From the cell containing the given text, extract its center point as (x, y) coordinate. 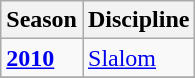
2010 (42, 58)
Discipline (138, 20)
Season (42, 20)
Slalom (138, 58)
